Locate the cell with the specified text and output its [X, Y] center coordinate. 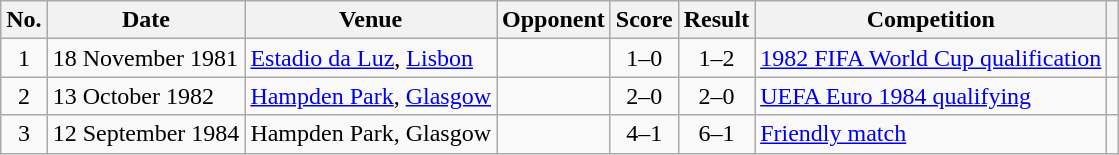
Friendly match [931, 134]
18 November 1981 [146, 58]
1 [24, 58]
Venue [371, 20]
1–0 [644, 58]
1982 FIFA World Cup qualification [931, 58]
1–2 [716, 58]
6–1 [716, 134]
12 September 1984 [146, 134]
3 [24, 134]
2 [24, 96]
4–1 [644, 134]
Estadio da Luz, Lisbon [371, 58]
13 October 1982 [146, 96]
Score [644, 20]
No. [24, 20]
Competition [931, 20]
UEFA Euro 1984 qualifying [931, 96]
Date [146, 20]
Result [716, 20]
Opponent [554, 20]
